Scan for the cell matching the given text and deliver its (x, y) coordinate at center. 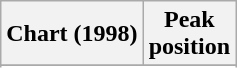
Peakposition (189, 34)
Chart (1998) (72, 34)
